Detect which cell encompasses the target text, then output its (X, Y) center coordinate. 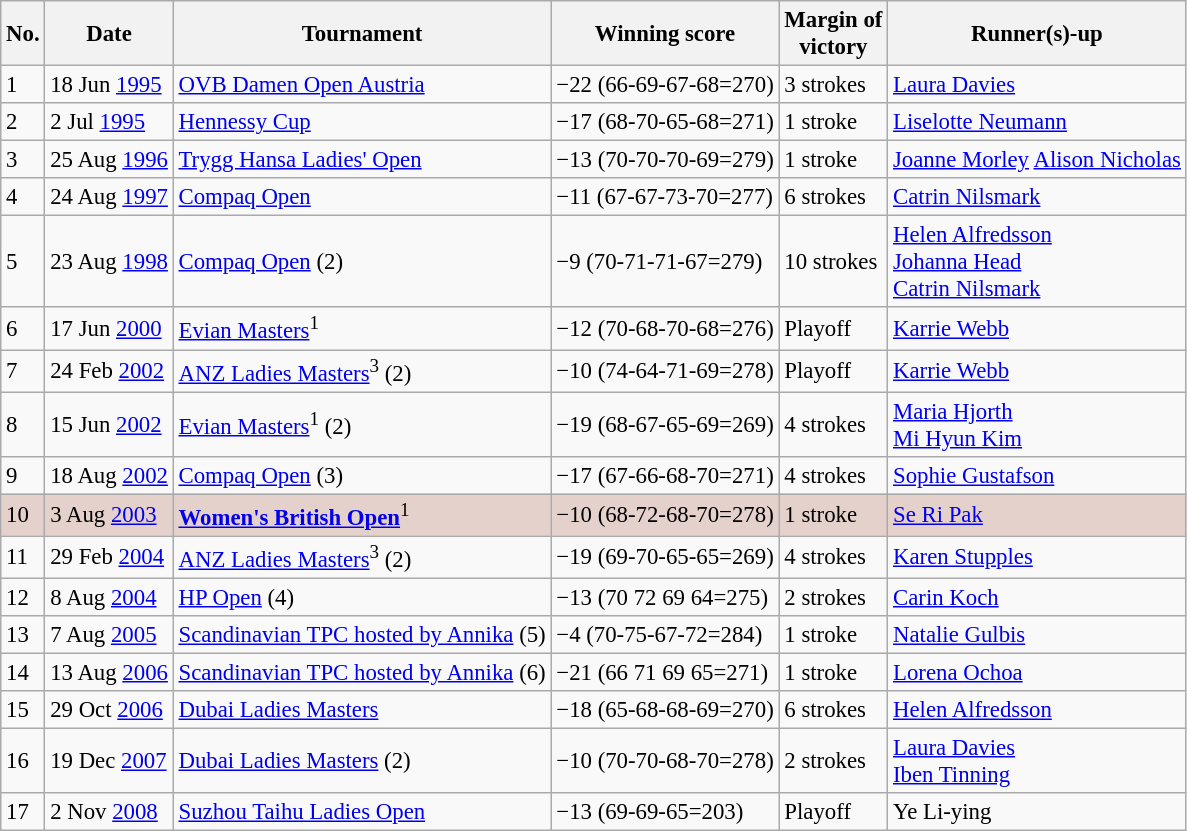
Helen Alfredsson (1038, 710)
29 Oct 2006 (109, 710)
−13 (69-69-65=203) (665, 812)
−17 (68-70-65-68=271) (665, 122)
Women's British Open1 (362, 515)
11 (23, 557)
−13 (70-70-70-69=279) (665, 160)
6 (23, 329)
Scandinavian TPC hosted by Annika (5) (362, 635)
3 Aug 2003 (109, 515)
7 (23, 371)
Helen Alfredsson Johanna Head Catrin Nilsmark (1038, 262)
18 Jun 1995 (109, 85)
−12 (70-68-70-68=276) (665, 329)
17 Jun 2000 (109, 329)
HP Open (4) (362, 597)
18 Aug 2002 (109, 475)
Dubai Ladies Masters (2) (362, 762)
Catrin Nilsmark (1038, 197)
−19 (69-70-65-65=269) (665, 557)
Laura Davies Iben Tinning (1038, 762)
Runner(s)-up (1038, 34)
Compaq Open (3) (362, 475)
Laura Davies (1038, 85)
16 (23, 762)
25 Aug 1996 (109, 160)
4 (23, 197)
13 Aug 2006 (109, 673)
−22 (66-69-67-68=270) (665, 85)
Evian Masters1 (2) (362, 424)
Lorena Ochoa (1038, 673)
−17 (67-66-68-70=271) (665, 475)
Dubai Ladies Masters (362, 710)
Natalie Gulbis (1038, 635)
Maria Hjorth Mi Hyun Kim (1038, 424)
−10 (74-64-71-69=278) (665, 371)
29 Feb 2004 (109, 557)
15 Jun 2002 (109, 424)
Suzhou Taihu Ladies Open (362, 812)
10 (23, 515)
−19 (68-67-65-69=269) (665, 424)
Sophie Gustafson (1038, 475)
Joanne Morley Alison Nicholas (1038, 160)
−4 (70-75-67-72=284) (665, 635)
−11 (67-67-73-70=277) (665, 197)
12 (23, 597)
No. (23, 34)
3 (23, 160)
14 (23, 673)
−9 (70-71-71-67=279) (665, 262)
Date (109, 34)
2 Jul 1995 (109, 122)
24 Feb 2002 (109, 371)
23 Aug 1998 (109, 262)
Margin ofvictory (834, 34)
24 Aug 1997 (109, 197)
OVB Damen Open Austria (362, 85)
−21 (66 71 69 65=271) (665, 673)
8 (23, 424)
1 (23, 85)
Carin Koch (1038, 597)
13 (23, 635)
Ye Li-ying (1038, 812)
Liselotte Neumann (1038, 122)
8 Aug 2004 (109, 597)
Winning score (665, 34)
−10 (68-72-68-70=278) (665, 515)
15 (23, 710)
Tournament (362, 34)
Evian Masters1 (362, 329)
2 (23, 122)
Se Ri Pak (1038, 515)
9 (23, 475)
Trygg Hansa Ladies' Open (362, 160)
Scandinavian TPC hosted by Annika (6) (362, 673)
10 strokes (834, 262)
2 Nov 2008 (109, 812)
Compaq Open (2) (362, 262)
−18 (65-68-68-69=270) (665, 710)
3 strokes (834, 85)
Karen Stupples (1038, 557)
Compaq Open (362, 197)
−13 (70 72 69 64=275) (665, 597)
−10 (70-70-68-70=278) (665, 762)
Hennessy Cup (362, 122)
17 (23, 812)
19 Dec 2007 (109, 762)
5 (23, 262)
7 Aug 2005 (109, 635)
